Capture the cell that displays the provided text and extract its [x, y] central coordinate. 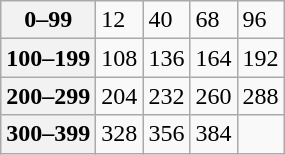
204 [120, 96]
356 [166, 134]
40 [166, 20]
200–299 [48, 96]
12 [120, 20]
384 [214, 134]
288 [260, 96]
192 [260, 58]
96 [260, 20]
0–99 [48, 20]
164 [214, 58]
68 [214, 20]
136 [166, 58]
100–199 [48, 58]
108 [120, 58]
260 [214, 96]
232 [166, 96]
328 [120, 134]
300–399 [48, 134]
